Determine the [X, Y] coordinate at the center of the cell enclosing the given text.  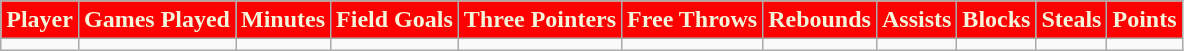
Games Played [156, 20]
Minutes [284, 20]
Steals [1072, 20]
Blocks [996, 20]
Player [40, 20]
Free Throws [692, 20]
Points [1144, 20]
Assists [916, 20]
Three Pointers [540, 20]
Rebounds [820, 20]
Field Goals [395, 20]
